Detect which cell encompasses the target text, then output its [x, y] center coordinate. 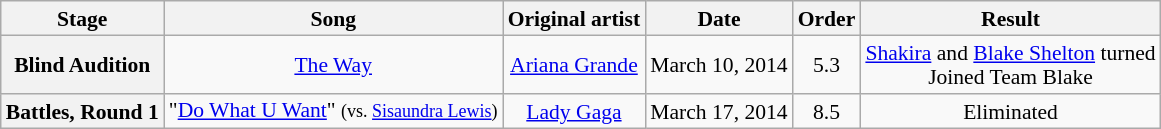
The Way [334, 64]
5.3 [827, 64]
Order [827, 18]
Original artist [574, 18]
March 10, 2014 [718, 64]
Stage [82, 18]
Blind Audition [82, 64]
"Do What U Want" (vs. Sisaundra Lewis) [334, 111]
Shakira and Blake Shelton turnedJoined Team Blake [1010, 64]
Date [718, 18]
Battles, Round 1 [82, 111]
Eliminated [1010, 111]
8.5 [827, 111]
Result [1010, 18]
Ariana Grande [574, 64]
Lady Gaga [574, 111]
March 17, 2014 [718, 111]
Song [334, 18]
